Find where the given text appears and provide that cell's center as (X, Y) coordinate. 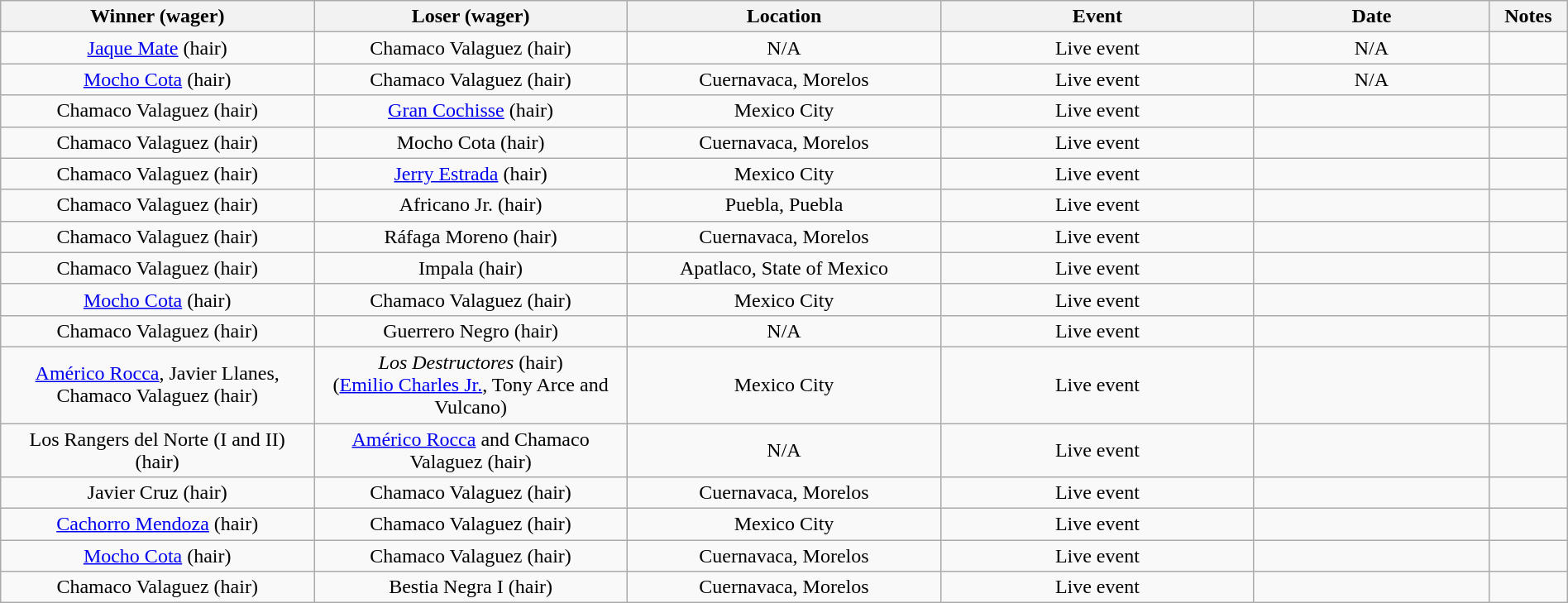
Loser (wager) (471, 17)
Location (784, 17)
Guerrero Negro (hair) (471, 331)
Notes (1528, 17)
Ráfaga Moreno (hair) (471, 237)
Los Destructores (hair)(Emilio Charles Jr., Tony Arce and Vulcano) (471, 385)
Africano Jr. (hair) (471, 205)
Cachorro Mendoza (hair) (157, 524)
Winner (wager) (157, 17)
Los Rangers del Norte (I and II) (hair) (157, 450)
Date (1371, 17)
Américo Rocca and Chamaco Valaguez (hair) (471, 450)
Bestia Negra I (hair) (471, 587)
Puebla, Puebla (784, 205)
Event (1097, 17)
Gran Cochisse (hair) (471, 111)
Jerry Estrada (hair) (471, 174)
Impala (hair) (471, 268)
Javier Cruz (hair) (157, 493)
Jaque Mate (hair) (157, 48)
Américo Rocca, Javier Llanes, Chamaco Valaguez (hair) (157, 385)
Apatlaco, State of Mexico (784, 268)
